Extract the (X, Y) coordinate from the center of the cell holding the provided text.  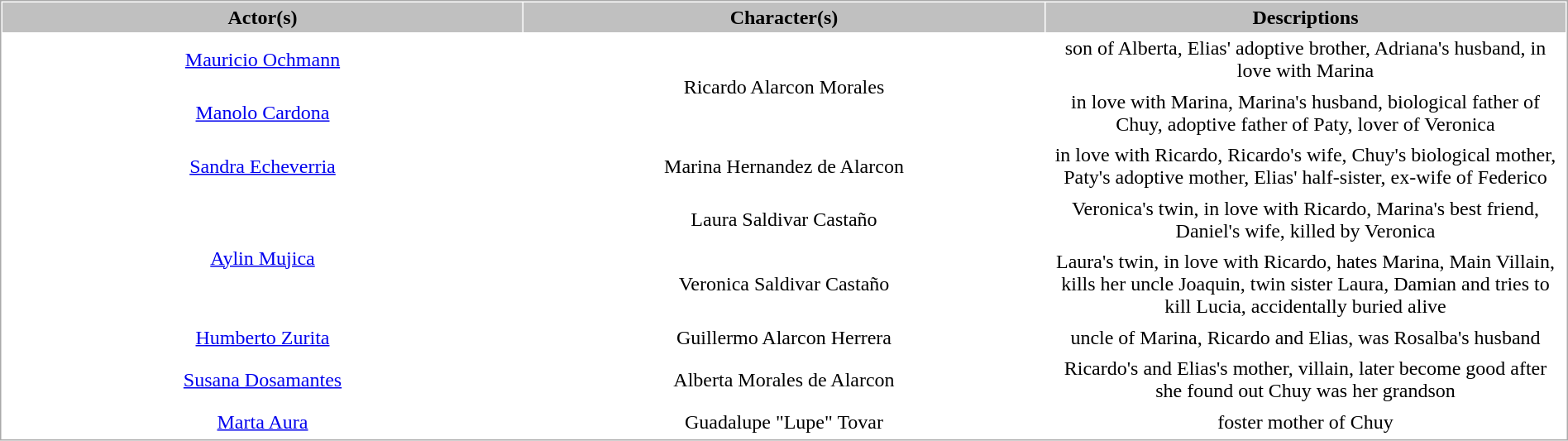
Guadalupe "Lupe" Tovar (784, 422)
Descriptions (1305, 17)
Actor(s) (263, 17)
Humberto Zurita (263, 338)
Ricardo Alarcon Morales (784, 86)
Manolo Cardona (263, 113)
Susana Dosamantes (263, 381)
Mauricio Ochmann (263, 60)
Aylin Mujica (263, 257)
Veronica's twin, in love with Ricardo, Marina's best friend, Daniel's wife, killed by Veronica (1305, 220)
Character(s) (784, 17)
Marta Aura (263, 422)
Marina Hernandez de Alarcon (784, 167)
Veronica Saldivar Castaño (784, 284)
foster mother of Chuy (1305, 422)
uncle of Marina, Ricardo and Elias, was Rosalba's husband (1305, 338)
in love with Marina, Marina's husband, biological father of Chuy, adoptive father of Paty, lover of Veronica (1305, 113)
in love with Ricardo, Ricardo's wife, Chuy's biological mother, Paty's adoptive mother, Elias' half-sister, ex-wife of Federico (1305, 167)
Alberta Morales de Alarcon (784, 381)
Laura Saldivar Castaño (784, 220)
Sandra Echeverria (263, 167)
Ricardo's and Elias's mother, villain, later become good after she found out Chuy was her grandson (1305, 381)
Guillermo Alarcon Herrera (784, 338)
son of Alberta, Elias' adoptive brother, Adriana's husband, in love with Marina (1305, 60)
